Extract the [X, Y] coordinate from the center of the cell holding the provided text.  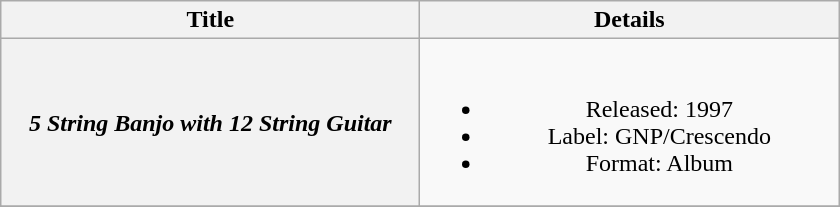
Title [210, 20]
Released: 1997Label: GNP/CrescendoFormat: Album [630, 122]
Details [630, 20]
5 String Banjo with 12 String Guitar [210, 122]
